Detect which cell encompasses the target text, then output its (X, Y) center coordinate. 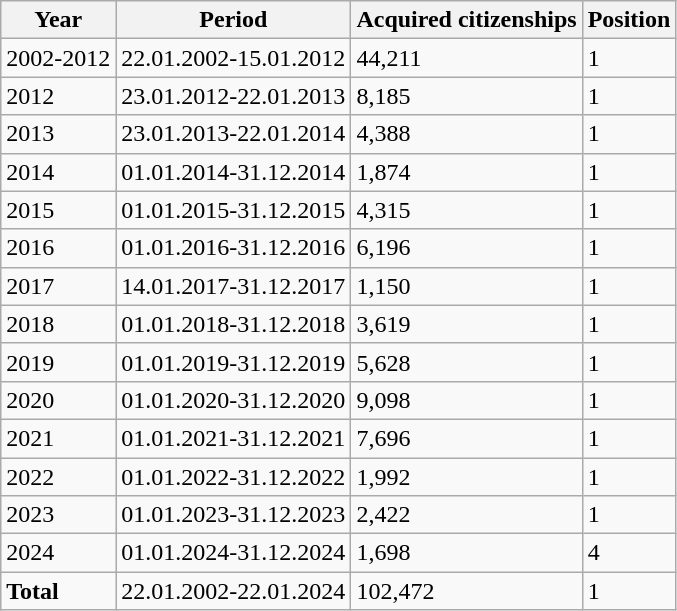
6,196 (466, 248)
2014 (58, 172)
2,422 (466, 515)
01.01.2018-31.12.2018 (234, 324)
22.01.2002-15.01.2012 (234, 58)
8,185 (466, 96)
4 (629, 553)
Year (58, 20)
01.01.2019-31.12.2019 (234, 362)
Period (234, 20)
01.01.2020-31.12.2020 (234, 400)
01.01.2015-31.12.2015 (234, 210)
2021 (58, 438)
Total (58, 591)
23.01.2012-22.01.2013 (234, 96)
01.01.2024-31.12.2024 (234, 553)
01.01.2022-31.12.2022 (234, 477)
2002-2012 (58, 58)
14.01.2017-31.12.2017 (234, 286)
01.01.2016-31.12.2016 (234, 248)
2016 (58, 248)
5,628 (466, 362)
01.01.2014-31.12.2014 (234, 172)
01.01.2023-31.12.2023 (234, 515)
9,098 (466, 400)
2012 (58, 96)
2022 (58, 477)
2018 (58, 324)
2015 (58, 210)
1,992 (466, 477)
3,619 (466, 324)
Position (629, 20)
2013 (58, 134)
01.01.2021-31.12.2021 (234, 438)
2023 (58, 515)
2019 (58, 362)
102,472 (466, 591)
2024 (58, 553)
1,698 (466, 553)
7,696 (466, 438)
4,315 (466, 210)
2017 (58, 286)
Acquired citizenships (466, 20)
1,150 (466, 286)
1,874 (466, 172)
22.01.2002-22.01.2024 (234, 591)
44,211 (466, 58)
4,388 (466, 134)
23.01.2013-22.01.2014 (234, 134)
2020 (58, 400)
